Scan for the cell matching the given text and deliver its (X, Y) coordinate at center. 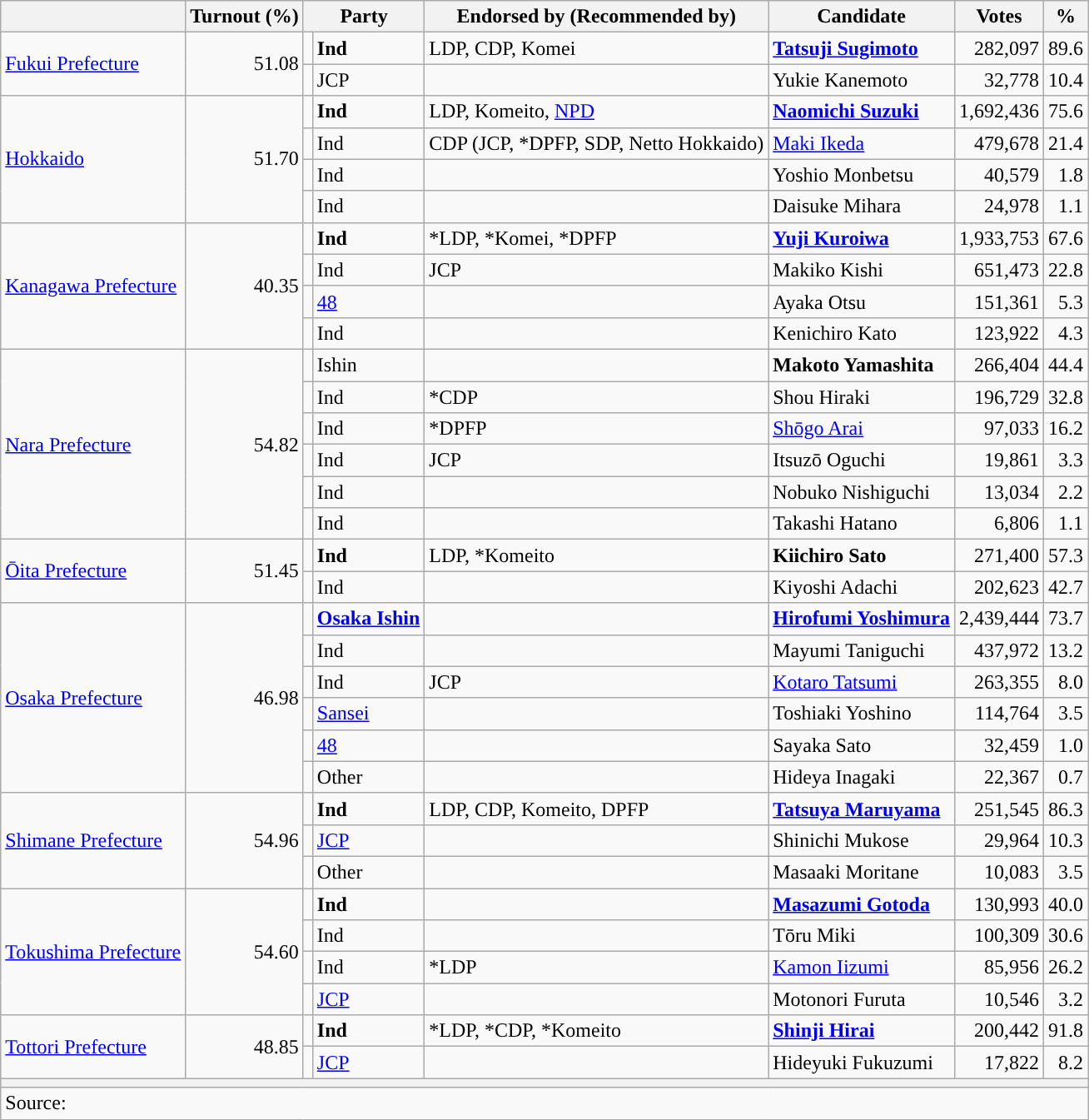
200,442 (999, 1031)
10.3 (1066, 840)
Takashi Hatano (862, 524)
Yuji Kuroiwa (862, 238)
Kamon Iizumi (862, 968)
*LDP, *Komei, *DPFP (596, 238)
21.4 (1066, 143)
202,623 (999, 587)
48.85 (245, 1047)
Tōru Miki (862, 936)
Naomichi Suzuki (862, 112)
*LDP (596, 968)
282,097 (999, 48)
10.4 (1066, 80)
6,806 (999, 524)
40.35 (245, 286)
Sayaka Sato (862, 745)
Ishin (368, 365)
10,083 (999, 872)
% (1066, 17)
Itsuzō Oguchi (862, 460)
479,678 (999, 143)
54.60 (245, 951)
1.0 (1066, 745)
Candidate (862, 17)
3.2 (1066, 999)
Mayumi Taniguchi (862, 650)
5.3 (1066, 301)
Tatsuji Sugimoto (862, 48)
Source: (544, 1103)
LDP, CDP, Komei (596, 48)
Toshiaki Yoshino (862, 714)
40,579 (999, 175)
Endorsed by (Recommended by) (596, 17)
Masaaki Moritane (862, 872)
16.2 (1066, 429)
151,361 (999, 301)
Fukui Prefecture (93, 64)
Shimane Prefecture (93, 840)
196,729 (999, 397)
Makiko Kishi (862, 270)
Turnout (%) (245, 17)
Makoto Yamashita (862, 365)
29,964 (999, 840)
Tottori Prefecture (93, 1047)
57.3 (1066, 555)
Kenichiro Kato (862, 333)
Nara Prefecture (93, 444)
22.8 (1066, 270)
32,778 (999, 80)
271,400 (999, 555)
24,978 (999, 207)
51.45 (245, 571)
67.6 (1066, 238)
17,822 (999, 1063)
114,764 (999, 714)
97,033 (999, 429)
91.8 (1066, 1031)
13,034 (999, 492)
651,473 (999, 270)
*DPFP (596, 429)
Party (364, 17)
30.6 (1066, 936)
8.0 (1066, 682)
86.3 (1066, 809)
46.98 (245, 698)
*LDP, *CDP, *Komeito (596, 1031)
Hokkaido (93, 159)
1.8 (1066, 175)
85,956 (999, 968)
Hirofumi Yoshimura (862, 619)
1,692,436 (999, 112)
Kanagawa Prefecture (93, 286)
263,355 (999, 682)
Shinichi Mukose (862, 840)
Ayaka Otsu (862, 301)
Shou Hiraki (862, 397)
Sansei (368, 714)
10,546 (999, 999)
Hideya Inagaki (862, 777)
Kotaro Tatsumi (862, 682)
42.7 (1066, 587)
Kiyoshi Adachi (862, 587)
LDP, Komeito, NPD (596, 112)
40.0 (1066, 903)
32,459 (999, 745)
LDP, *Komeito (596, 555)
54.96 (245, 840)
100,309 (999, 936)
75.6 (1066, 112)
Osaka Prefecture (93, 698)
Motonori Furuta (862, 999)
3.3 (1066, 460)
CDP (JCP, *DPFP, SDP, Netto Hokkaido) (596, 143)
Shōgo Arai (862, 429)
51.70 (245, 159)
Hideyuki Fukuzumi (862, 1063)
Kiichiro Sato (862, 555)
123,922 (999, 333)
Tokushima Prefecture (93, 951)
Osaka Ishin (368, 619)
Daisuke Mihara (862, 207)
4.3 (1066, 333)
19,861 (999, 460)
44.4 (1066, 365)
54.82 (245, 444)
437,972 (999, 650)
*CDP (596, 397)
Masazumi Gotoda (862, 903)
73.7 (1066, 619)
13.2 (1066, 650)
1,933,753 (999, 238)
Ōita Prefecture (93, 571)
0.7 (1066, 777)
Nobuko Nishiguchi (862, 492)
130,993 (999, 903)
51.08 (245, 64)
LDP, CDP, Komeito, DPFP (596, 809)
26.2 (1066, 968)
Tatsuya Maruyama (862, 809)
Yukie Kanemoto (862, 80)
Maki Ikeda (862, 143)
22,367 (999, 777)
Shinji Hirai (862, 1031)
Yoshio Monbetsu (862, 175)
2,439,444 (999, 619)
266,404 (999, 365)
251,545 (999, 809)
2.2 (1066, 492)
8.2 (1066, 1063)
32.8 (1066, 397)
Votes (999, 17)
89.6 (1066, 48)
